From the cell containing the given text, extract its center point as [x, y] coordinate. 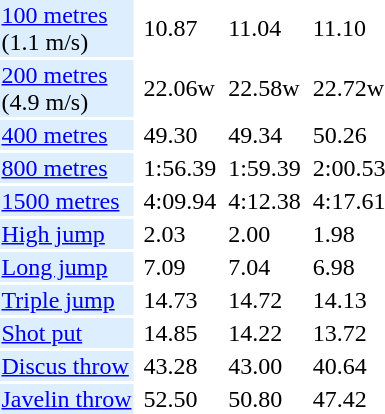
49.30 [180, 135]
14.85 [180, 333]
1:59.39 [265, 168]
2.00 [265, 234]
14.72 [265, 300]
52.50 [180, 399]
2.03 [180, 234]
4:09.94 [180, 201]
1500 metres [66, 201]
22.06w [180, 88]
Shot put [66, 333]
7.09 [180, 267]
800 metres [66, 168]
Long jump [66, 267]
43.28 [180, 366]
Triple jump [66, 300]
7.04 [265, 267]
49.34 [265, 135]
14.73 [180, 300]
200 metres (4.9 m/s) [66, 88]
11.04 [265, 28]
43.00 [265, 366]
100 metres (1.1 m/s) [66, 28]
10.87 [180, 28]
Discus throw [66, 366]
1:56.39 [180, 168]
50.80 [265, 399]
22.58w [265, 88]
High jump [66, 234]
4:12.38 [265, 201]
Javelin throw [66, 399]
14.22 [265, 333]
400 metres [66, 135]
